From the cell containing the given text, extract its center point as [X, Y] coordinate. 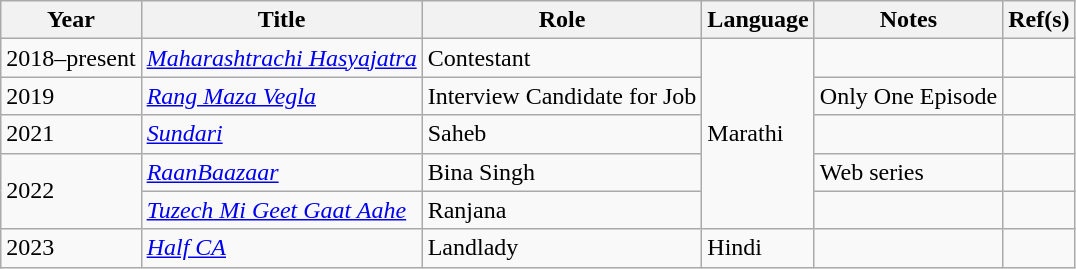
Sundari [282, 134]
Bina Singh [562, 172]
Contestant [562, 58]
Notes [908, 20]
2018–present [71, 58]
Saheb [562, 134]
Landlady [562, 248]
Ranjana [562, 210]
Only One Episode [908, 96]
Rang Maza Vegla [282, 96]
Language [758, 20]
2019 [71, 96]
Role [562, 20]
Half CA [282, 248]
Marathi [758, 134]
2022 [71, 191]
Title [282, 20]
Tuzech Mi Geet Gaat Aahe [282, 210]
Web series [908, 172]
Ref(s) [1039, 20]
2023 [71, 248]
Maharashtrachi Hasyajatra [282, 58]
Hindi [758, 248]
2021 [71, 134]
RaanBaazaar [282, 172]
Year [71, 20]
Interview Candidate for Job [562, 96]
